Identify which cell holds the provided text, then report its (X, Y) central coordinate. 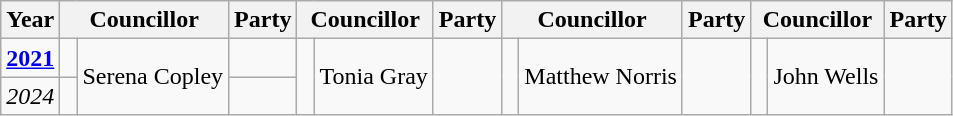
2021 (30, 58)
Year (30, 20)
John Wells (826, 77)
Tonia Gray (374, 77)
2024 (30, 96)
Matthew Norris (601, 77)
Serena Copley (153, 77)
